Find where the given text appears and provide that cell's center as [X, Y] coordinate. 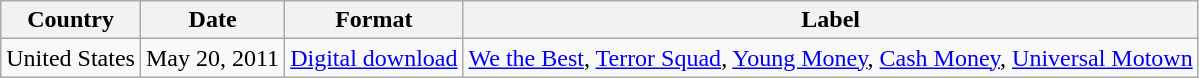
We the Best, Terror Squad, Young Money, Cash Money, Universal Motown [830, 58]
Digital download [374, 58]
Country [71, 20]
May 20, 2011 [212, 58]
Format [374, 20]
United States [71, 58]
Label [830, 20]
Date [212, 20]
